Determine the (X, Y) coordinate at the center of the cell enclosing the given text.  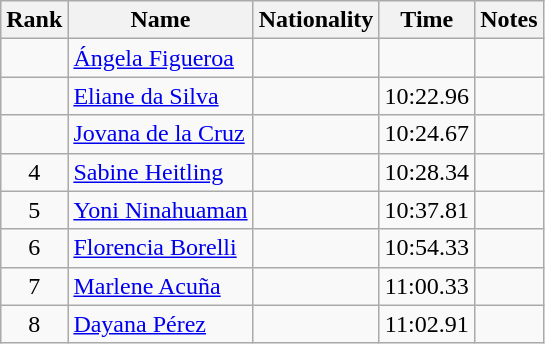
Eliane da Silva (160, 96)
10:24.67 (427, 134)
Ángela Figueroa (160, 58)
Rank (34, 20)
11:00.33 (427, 286)
8 (34, 324)
Yoni Ninahuaman (160, 210)
Dayana Pérez (160, 324)
5 (34, 210)
10:28.34 (427, 172)
Marlene Acuña (160, 286)
10:54.33 (427, 248)
Florencia Borelli (160, 248)
Notes (509, 20)
Name (160, 20)
Time (427, 20)
Nationality (316, 20)
10:37.81 (427, 210)
11:02.91 (427, 324)
Sabine Heitling (160, 172)
7 (34, 286)
4 (34, 172)
10:22.96 (427, 96)
6 (34, 248)
Jovana de la Cruz (160, 134)
